Output the (X, Y) coordinate of the center of the cell containing the given text.  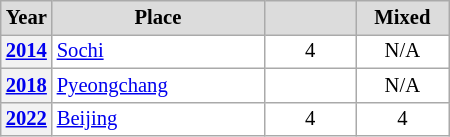
Place (158, 17)
Sochi (158, 51)
Pyeongchang (158, 85)
2014 (26, 51)
Beijing (158, 119)
2018 (26, 85)
2022 (26, 119)
Mixed (402, 17)
Year (26, 17)
